Capture the cell that displays the provided text and extract its (x, y) central coordinate. 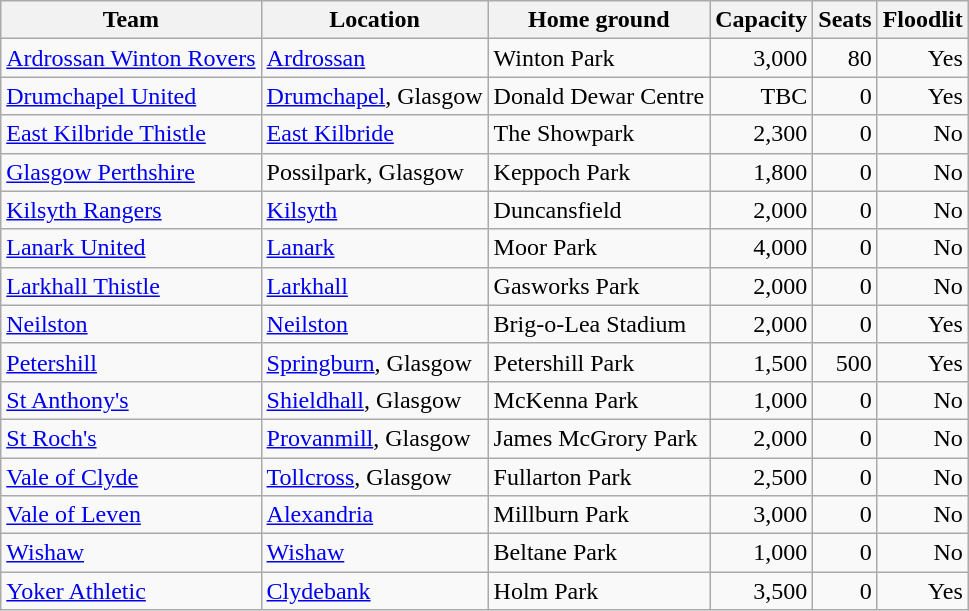
Kilsyth Rangers (131, 210)
East Kilbride (374, 134)
Lanark United (131, 248)
East Kilbride Thistle (131, 134)
Fullarton Park (599, 477)
Holm Park (599, 591)
Vale of Leven (131, 515)
Capacity (762, 20)
500 (845, 362)
3,500 (762, 591)
St Anthony's (131, 400)
Clydebank (374, 591)
Springburn, Glasgow (374, 362)
James McGrory Park (599, 438)
Provanmill, Glasgow (374, 438)
Ardrossan (374, 58)
Larkhall (374, 286)
Kilsyth (374, 210)
Moor Park (599, 248)
Donald Dewar Centre (599, 96)
Keppoch Park (599, 172)
Floodlit (922, 20)
Vale of Clyde (131, 477)
Shieldhall, Glasgow (374, 400)
Ardrossan Winton Rovers (131, 58)
Beltane Park (599, 553)
Home ground (599, 20)
Seats (845, 20)
Gasworks Park (599, 286)
Alexandria (374, 515)
Team (131, 20)
Duncansfield (599, 210)
80 (845, 58)
McKenna Park (599, 400)
4,000 (762, 248)
Winton Park (599, 58)
Lanark (374, 248)
2,300 (762, 134)
Location (374, 20)
Drumchapel United (131, 96)
Petershill Park (599, 362)
Millburn Park (599, 515)
Glasgow Perthshire (131, 172)
TBC (762, 96)
Brig-o-Lea Stadium (599, 324)
2,500 (762, 477)
Possilpark, Glasgow (374, 172)
Yoker Athletic (131, 591)
Drumchapel, Glasgow (374, 96)
St Roch's (131, 438)
The Showpark (599, 134)
Larkhall Thistle (131, 286)
Petershill (131, 362)
1,800 (762, 172)
Tollcross, Glasgow (374, 477)
1,500 (762, 362)
